Capture the cell that displays the provided text and extract its (X, Y) central coordinate. 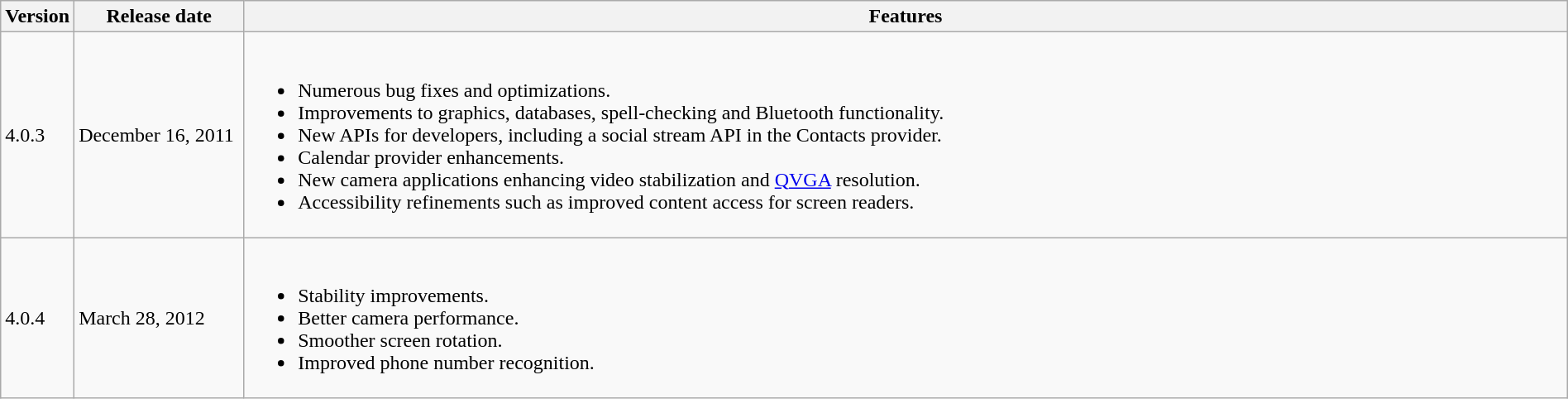
4.0.4 (38, 318)
Version (38, 17)
December 16, 2011 (159, 135)
4.0.3 (38, 135)
Stability improvements.Better camera performance.Smoother screen rotation.Improved phone number recognition. (906, 318)
Release date (159, 17)
March 28, 2012 (159, 318)
Features (906, 17)
